Search for the cell housing the specified text and yield its (X, Y) center coordinate. 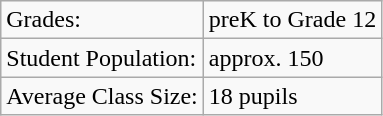
18 pupils (292, 96)
Grades: (102, 20)
Average Class Size: (102, 96)
preK to Grade 12 (292, 20)
approx. 150 (292, 58)
Student Population: (102, 58)
